Locate the cell with the specified text and output its (X, Y) center coordinate. 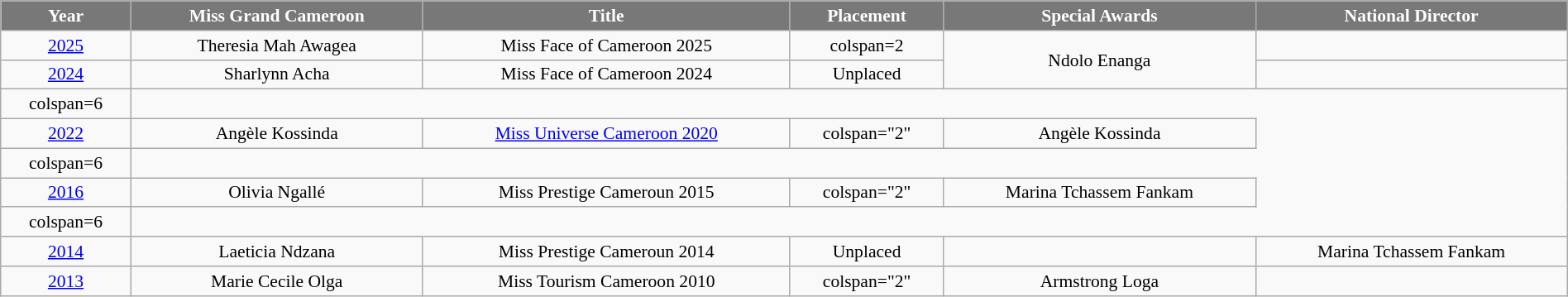
Miss Face of Cameroon 2024 (606, 74)
2022 (66, 134)
Ndolo Enanga (1100, 60)
Title (606, 16)
National Director (1411, 16)
Placement (867, 16)
Armstrong Loga (1100, 281)
2016 (66, 193)
2025 (66, 46)
Laeticia Ndzana (276, 251)
2014 (66, 251)
Sharlynn Acha (276, 74)
Marie Cecile Olga (276, 281)
Miss Grand Cameroon (276, 16)
Theresia Mah Awagea (276, 46)
2013 (66, 281)
Special Awards (1100, 16)
Miss Prestige Cameroun 2015 (606, 193)
Miss Universe Cameroon 2020 (606, 134)
colspan=2 (867, 46)
Miss Face of Cameroon 2025 (606, 46)
Miss Prestige Cameroun 2014 (606, 251)
2024 (66, 74)
Year (66, 16)
Olivia Ngallé (276, 193)
Miss Tourism Cameroon 2010 (606, 281)
